Find where the given text appears and provide that cell's center as [X, Y] coordinate. 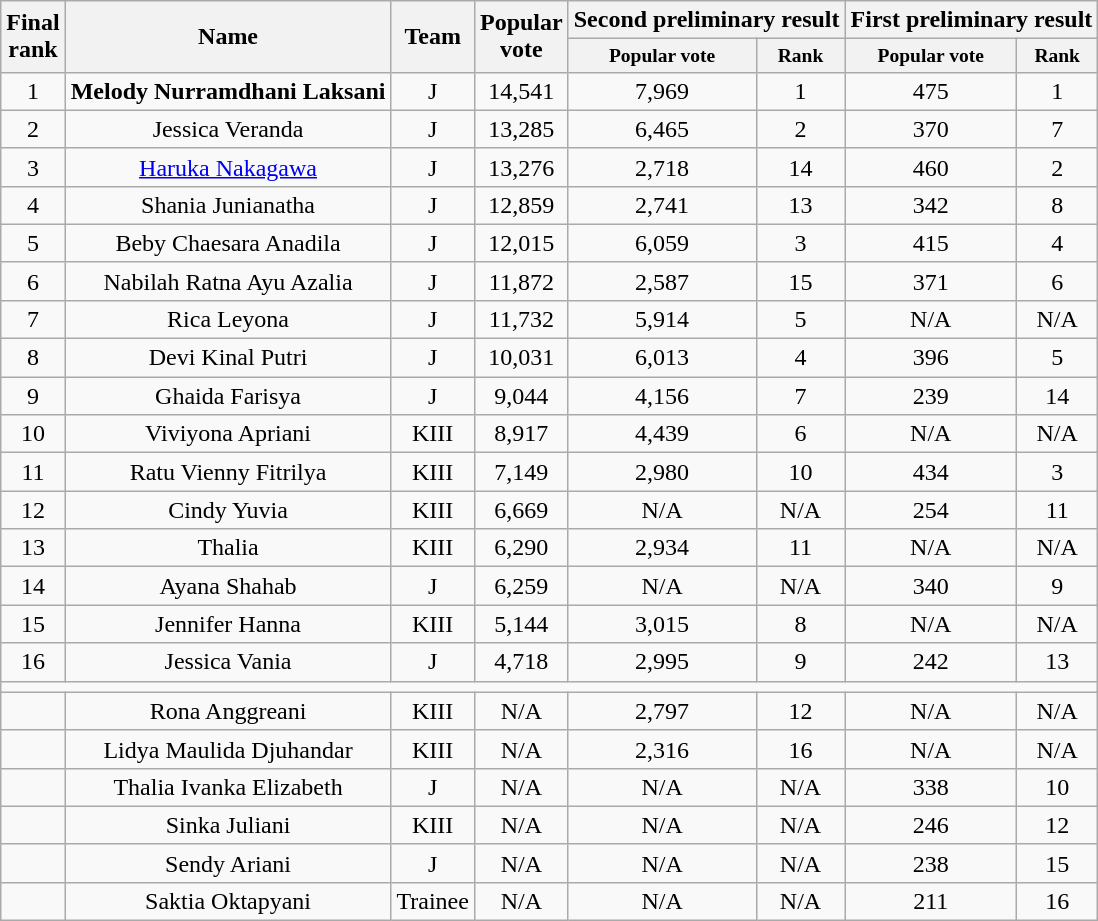
5,914 [662, 319]
12,015 [521, 243]
238 [930, 863]
Trainee [433, 901]
342 [930, 205]
338 [930, 787]
2,316 [662, 749]
Second preliminary result [706, 20]
2,934 [662, 548]
239 [930, 396]
7,969 [662, 91]
Thalia [228, 548]
Ghaida Farisya [228, 396]
370 [930, 129]
2,587 [662, 281]
5,144 [521, 624]
242 [930, 662]
Ayana Shahab [228, 586]
11,732 [521, 319]
Sinka Juliani [228, 825]
246 [930, 825]
460 [930, 167]
6,290 [521, 548]
415 [930, 243]
6,259 [521, 586]
Viviyona Apriani [228, 434]
340 [930, 586]
Beby Chaesara Anadila [228, 243]
4,156 [662, 396]
Melody Nurramdhani Laksani [228, 91]
Shania Junianatha [228, 205]
Finalrank [33, 36]
2,797 [662, 711]
371 [930, 281]
2,718 [662, 167]
6,059 [662, 243]
3,015 [662, 624]
13,276 [521, 167]
Jessica Veranda [228, 129]
7,149 [521, 472]
434 [930, 472]
Jessica Vania [228, 662]
2,980 [662, 472]
First preliminary result [972, 20]
254 [930, 510]
8,917 [521, 434]
Rica Leyona [228, 319]
Team [433, 36]
Ratu Vienny Fitrilya [228, 472]
4,718 [521, 662]
Popularvote [521, 36]
12,859 [521, 205]
13,285 [521, 129]
9,044 [521, 396]
14,541 [521, 91]
Cindy Yuvia [228, 510]
Nabilah Ratna Ayu Azalia [228, 281]
4,439 [662, 434]
2,741 [662, 205]
Haruka Nakagawa [228, 167]
396 [930, 358]
6,669 [521, 510]
Sendy Ariani [228, 863]
10,031 [521, 358]
Lidya Maulida Djuhandar [228, 749]
2,995 [662, 662]
11,872 [521, 281]
475 [930, 91]
Name [228, 36]
Saktia Oktapyani [228, 901]
Jennifer Hanna [228, 624]
Rona Anggreani [228, 711]
Devi Kinal Putri [228, 358]
Thalia Ivanka Elizabeth [228, 787]
6,013 [662, 358]
6,465 [662, 129]
211 [930, 901]
